Identify which cell holds the provided text, then report its (X, Y) central coordinate. 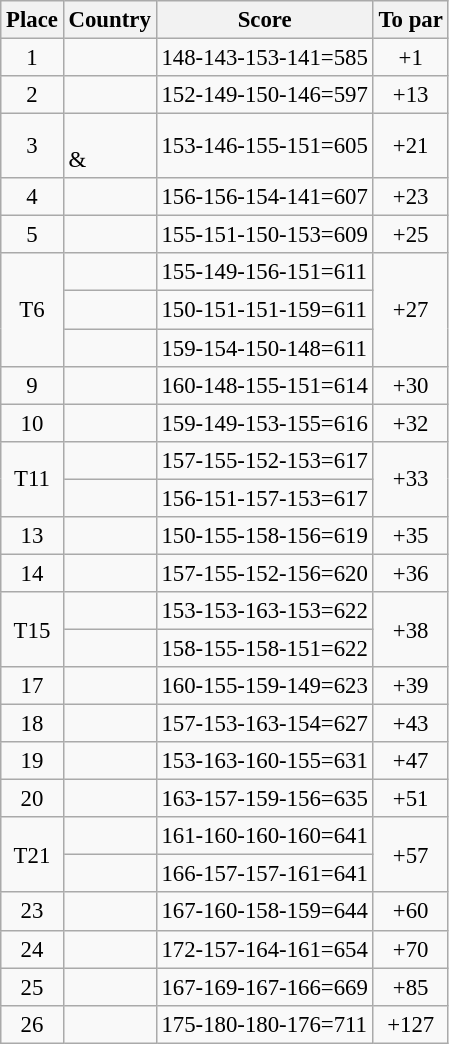
+35 (410, 536)
24 (32, 949)
T11 (32, 478)
148-143-153-141=585 (264, 58)
& (110, 146)
23 (32, 912)
+25 (410, 235)
1 (32, 58)
153-163-160-155=631 (264, 761)
172-157-164-161=654 (264, 949)
26 (32, 1024)
+33 (410, 478)
+13 (410, 95)
Score (264, 20)
+39 (410, 686)
157-153-163-154=627 (264, 724)
152-149-150-146=597 (264, 95)
156-151-157-153=617 (264, 498)
+38 (410, 630)
+47 (410, 761)
T6 (32, 310)
+43 (410, 724)
+127 (410, 1024)
+51 (410, 799)
3 (32, 146)
25 (32, 987)
157-155-152-153=617 (264, 460)
+23 (410, 197)
167-160-158-159=644 (264, 912)
Country (110, 20)
+57 (410, 854)
14 (32, 573)
160-148-155-151=614 (264, 385)
T15 (32, 630)
150-151-151-159=611 (264, 310)
2 (32, 95)
19 (32, 761)
+32 (410, 423)
+70 (410, 949)
153-146-155-151=605 (264, 146)
153-153-163-153=622 (264, 611)
18 (32, 724)
To par (410, 20)
150-155-158-156=619 (264, 536)
20 (32, 799)
167-169-167-166=669 (264, 987)
10 (32, 423)
9 (32, 385)
+30 (410, 385)
157-155-152-156=620 (264, 573)
159-149-153-155=616 (264, 423)
Place (32, 20)
+21 (410, 146)
163-157-159-156=635 (264, 799)
5 (32, 235)
13 (32, 536)
+60 (410, 912)
+85 (410, 987)
158-155-158-151=622 (264, 648)
17 (32, 686)
4 (32, 197)
+27 (410, 310)
166-157-157-161=641 (264, 874)
155-151-150-153=609 (264, 235)
T21 (32, 854)
159-154-150-148=611 (264, 348)
175-180-180-176=711 (264, 1024)
155-149-156-151=611 (264, 273)
161-160-160-160=641 (264, 836)
+1 (410, 58)
+36 (410, 573)
160-155-159-149=623 (264, 686)
156-156-154-141=607 (264, 197)
